For the text-containing cell, return its midpoint in (x, y) coordinate format. 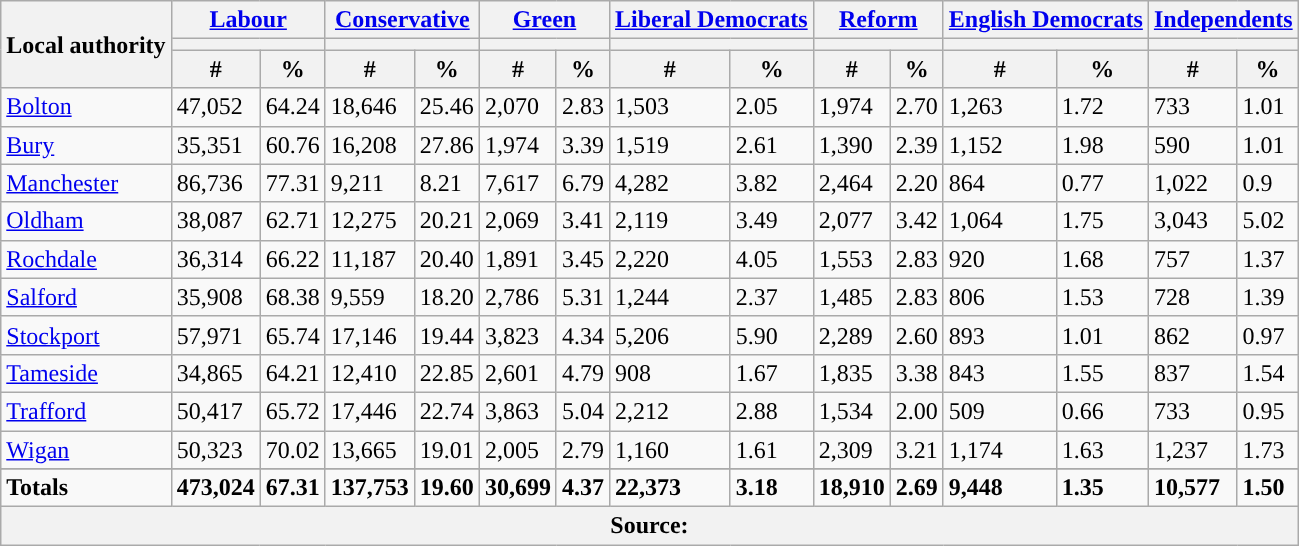
4.37 (582, 488)
Bolton (86, 107)
70.02 (292, 449)
2,309 (852, 449)
5.31 (582, 297)
1,390 (852, 145)
Rochdale (86, 259)
5.04 (582, 411)
2,119 (670, 221)
908 (670, 373)
27.86 (446, 145)
0.77 (1102, 183)
4,282 (670, 183)
862 (1192, 335)
17,446 (370, 411)
1.63 (1102, 449)
34,865 (216, 373)
1.75 (1102, 221)
Totals (86, 488)
47,052 (216, 107)
1.67 (772, 373)
2,601 (518, 373)
9,448 (1000, 488)
728 (1192, 297)
19.60 (446, 488)
Labour (248, 20)
19.44 (446, 335)
57,971 (216, 335)
3,863 (518, 411)
8.21 (446, 183)
64.24 (292, 107)
5.90 (772, 335)
1.37 (1268, 259)
0.95 (1268, 411)
12,410 (370, 373)
3,043 (1192, 221)
1,835 (852, 373)
22.74 (446, 411)
77.31 (292, 183)
509 (1000, 411)
22.85 (446, 373)
2.00 (916, 411)
2.20 (916, 183)
12,275 (370, 221)
50,417 (216, 411)
11,187 (370, 259)
2.88 (772, 411)
1.53 (1102, 297)
2,077 (852, 221)
86,736 (216, 183)
1,174 (1000, 449)
1,485 (852, 297)
20.21 (446, 221)
3.42 (916, 221)
38,087 (216, 221)
4.79 (582, 373)
9,211 (370, 183)
1,244 (670, 297)
1.55 (1102, 373)
1.35 (1102, 488)
1.54 (1268, 373)
Wigan (86, 449)
Salford (86, 297)
1,022 (1192, 183)
Stockport (86, 335)
4.34 (582, 335)
757 (1192, 259)
5,206 (670, 335)
20.40 (446, 259)
1,891 (518, 259)
2.61 (772, 145)
Reform (878, 20)
17,146 (370, 335)
1.73 (1268, 449)
22,373 (670, 488)
1,553 (852, 259)
60.76 (292, 145)
2.39 (916, 145)
10,577 (1192, 488)
2,005 (518, 449)
3.39 (582, 145)
137,753 (370, 488)
16,208 (370, 145)
36,314 (216, 259)
2,220 (670, 259)
4.05 (772, 259)
2,070 (518, 107)
2.79 (582, 449)
864 (1000, 183)
67.31 (292, 488)
35,351 (216, 145)
6.79 (582, 183)
1.98 (1102, 145)
Tameside (86, 373)
2.69 (916, 488)
Independents (1223, 20)
1.39 (1268, 297)
590 (1192, 145)
25.46 (446, 107)
Liberal Democrats (712, 20)
1.68 (1102, 259)
7,617 (518, 183)
66.22 (292, 259)
1,263 (1000, 107)
2,212 (670, 411)
2,289 (852, 335)
30,699 (518, 488)
Conservative (402, 20)
0.9 (1268, 183)
19.01 (446, 449)
1.72 (1102, 107)
1,237 (1192, 449)
3.18 (772, 488)
2,464 (852, 183)
1,152 (1000, 145)
English Democrats (1046, 20)
3,823 (518, 335)
893 (1000, 335)
0.66 (1102, 411)
2.05 (772, 107)
920 (1000, 259)
Trafford (86, 411)
3.21 (916, 449)
Green (544, 20)
3.82 (772, 183)
2.70 (916, 107)
62.71 (292, 221)
18,646 (370, 107)
Source: (650, 526)
65.72 (292, 411)
9,559 (370, 297)
64.21 (292, 373)
2,786 (518, 297)
3.45 (582, 259)
Manchester (86, 183)
18,910 (852, 488)
68.38 (292, 297)
35,908 (216, 297)
50,323 (216, 449)
473,024 (216, 488)
3.49 (772, 221)
1,503 (670, 107)
843 (1000, 373)
3.38 (916, 373)
2,069 (518, 221)
18.20 (446, 297)
1,519 (670, 145)
806 (1000, 297)
1.61 (772, 449)
1,534 (852, 411)
Local authority (86, 44)
13,665 (370, 449)
2.37 (772, 297)
1.50 (1268, 488)
5.02 (1268, 221)
Oldham (86, 221)
1,160 (670, 449)
Bury (86, 145)
837 (1192, 373)
2.60 (916, 335)
0.97 (1268, 335)
1,064 (1000, 221)
65.74 (292, 335)
3.41 (582, 221)
